Locate the cell with the specified text and output its [X, Y] center coordinate. 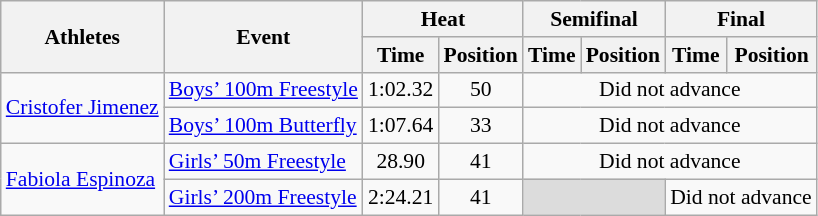
Semifinal [594, 19]
Cristofer Jimenez [82, 108]
Athletes [82, 36]
Fabiola Espinoza [82, 180]
50 [480, 90]
Event [264, 36]
Heat [443, 19]
2:24.21 [400, 197]
1:02.32 [400, 90]
Girls’ 50m Freestyle [264, 162]
28.90 [400, 162]
Final [741, 19]
Girls’ 200m Freestyle [264, 197]
Boys’ 100m Freestyle [264, 90]
Boys’ 100m Butterfly [264, 126]
1:07.64 [400, 126]
33 [480, 126]
